Pinpoint the cell where the given text exists, returning its (x, y) midpoint coordinate. 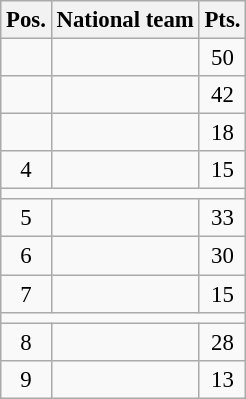
50 (222, 58)
5 (26, 219)
18 (222, 133)
28 (222, 342)
4 (26, 170)
42 (222, 95)
33 (222, 219)
30 (222, 256)
Pos. (26, 20)
13 (222, 379)
Pts. (222, 20)
8 (26, 342)
National team (125, 20)
6 (26, 256)
7 (26, 294)
9 (26, 379)
